Return the [X, Y] coordinate for the center point of the cell that contains the specified text.  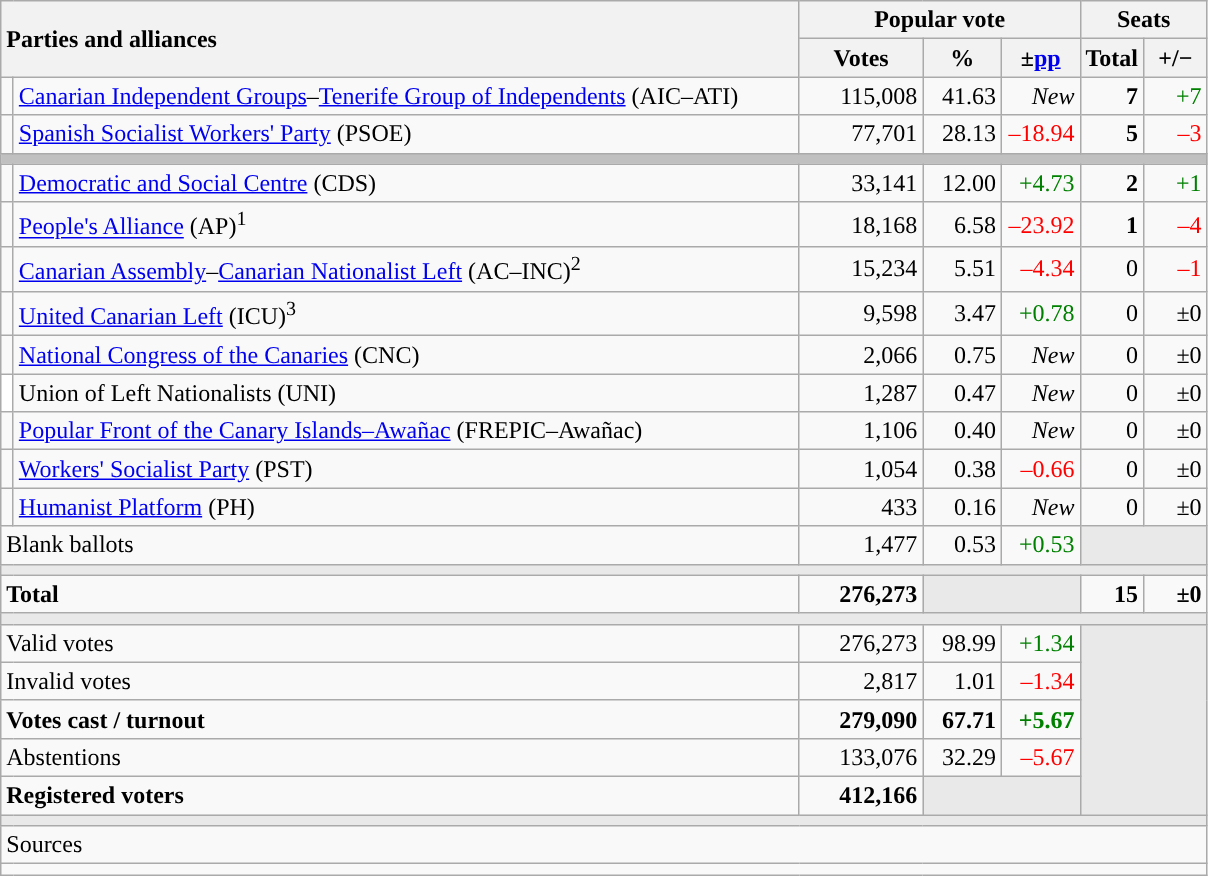
5.51 [962, 270]
1,287 [861, 393]
98.99 [962, 643]
18,168 [861, 224]
412,166 [861, 796]
+/− [1176, 58]
Workers' Socialist Party (PST) [406, 469]
12.00 [962, 183]
+4.73 [1040, 183]
0.38 [962, 469]
5 [1112, 134]
15 [1112, 594]
+0.78 [1040, 314]
+1 [1176, 183]
National Congress of the Canaries (CNC) [406, 355]
9,598 [861, 314]
United Canarian Left (ICU)3 [406, 314]
Blank ballots [400, 545]
–23.92 [1040, 224]
7 [1112, 96]
28.13 [962, 134]
1 [1112, 224]
Valid votes [400, 643]
Invalid votes [400, 681]
Registered voters [400, 796]
133,076 [861, 758]
1,054 [861, 469]
115,008 [861, 96]
67.71 [962, 719]
2 [1112, 183]
Popular Front of the Canary Islands–Awañac (FREPIC–Awañac) [406, 431]
33,141 [861, 183]
Parties and alliances [400, 39]
–4.34 [1040, 270]
Seats [1144, 20]
–18.94 [1040, 134]
+0.53 [1040, 545]
32.29 [962, 758]
Union of Left Nationalists (UNI) [406, 393]
41.63 [962, 96]
1,477 [861, 545]
0.40 [962, 431]
Abstentions [400, 758]
3.47 [962, 314]
Democratic and Social Centre (CDS) [406, 183]
Sources [604, 845]
People's Alliance (AP)1 [406, 224]
2,066 [861, 355]
1,106 [861, 431]
1.01 [962, 681]
±pp [1040, 58]
Votes cast / turnout [400, 719]
% [962, 58]
–1.34 [1040, 681]
–5.67 [1040, 758]
Humanist Platform (PH) [406, 507]
–1 [1176, 270]
+5.67 [1040, 719]
Spanish Socialist Workers' Party (PSOE) [406, 134]
–4 [1176, 224]
Canarian Assembly–Canarian Nationalist Left (AC–INC)2 [406, 270]
77,701 [861, 134]
0.75 [962, 355]
0.47 [962, 393]
15,234 [861, 270]
Popular vote [940, 20]
–0.66 [1040, 469]
0.53 [962, 545]
279,090 [861, 719]
Canarian Independent Groups–Tenerife Group of Independents (AIC–ATI) [406, 96]
6.58 [962, 224]
Votes [861, 58]
+1.34 [1040, 643]
2,817 [861, 681]
433 [861, 507]
–3 [1176, 134]
+7 [1176, 96]
0.16 [962, 507]
